Detect which cell encompasses the target text, then output its (x, y) center coordinate. 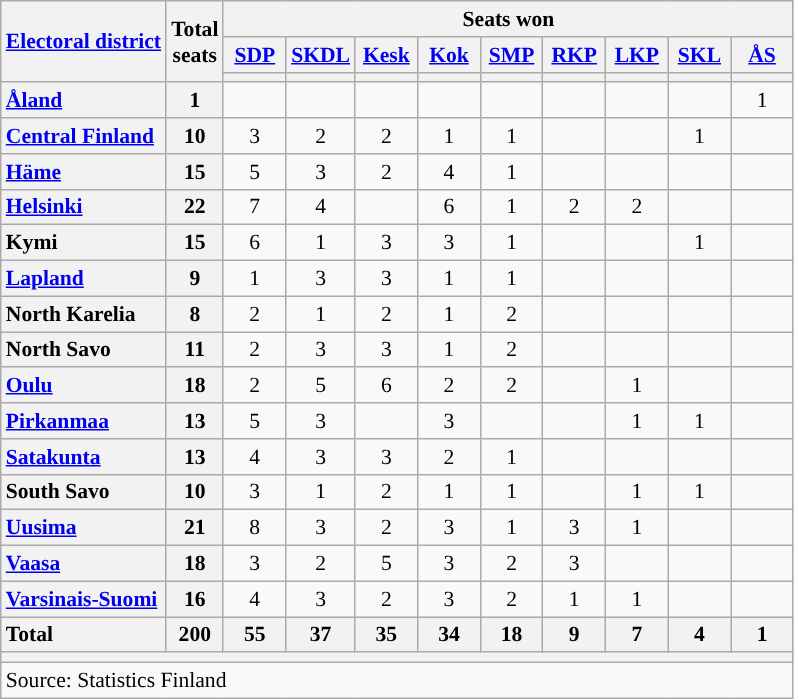
RKP (574, 55)
SMP (512, 55)
Satakunta (84, 457)
11 (194, 350)
21 (194, 528)
Electoral district (84, 42)
Lapland (84, 279)
South Savo (84, 492)
Seats won (508, 19)
Total (84, 635)
55 (254, 635)
Helsinki (84, 207)
Kok (450, 55)
16 (194, 599)
ÅS (762, 55)
Source: Statistics Finland (398, 681)
Uusima (84, 528)
Vaasa (84, 564)
37 (320, 635)
Kesk (386, 55)
SKL (700, 55)
35 (386, 635)
Oulu (84, 386)
Varsinais-Suomi (84, 599)
SKDL (320, 55)
LKP (638, 55)
Pirkanmaa (84, 421)
200 (194, 635)
SDP (254, 55)
North Karelia (84, 314)
North Savo (84, 350)
Totalseats (194, 42)
34 (450, 635)
Kymi (84, 243)
Central Finland (84, 136)
Häme (84, 172)
22 (194, 207)
Åland (84, 101)
